Locate the cell with the specified text and output its [X, Y] center coordinate. 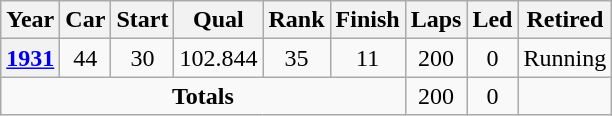
Led [492, 20]
Totals [203, 96]
44 [86, 58]
Retired [565, 20]
Qual [218, 20]
1931 [30, 58]
Car [86, 20]
Running [565, 58]
30 [142, 58]
102.844 [218, 58]
11 [368, 58]
Year [30, 20]
Finish [368, 20]
Rank [296, 20]
Start [142, 20]
35 [296, 58]
Laps [436, 20]
